Find where the given text appears and provide that cell's center as (x, y) coordinate. 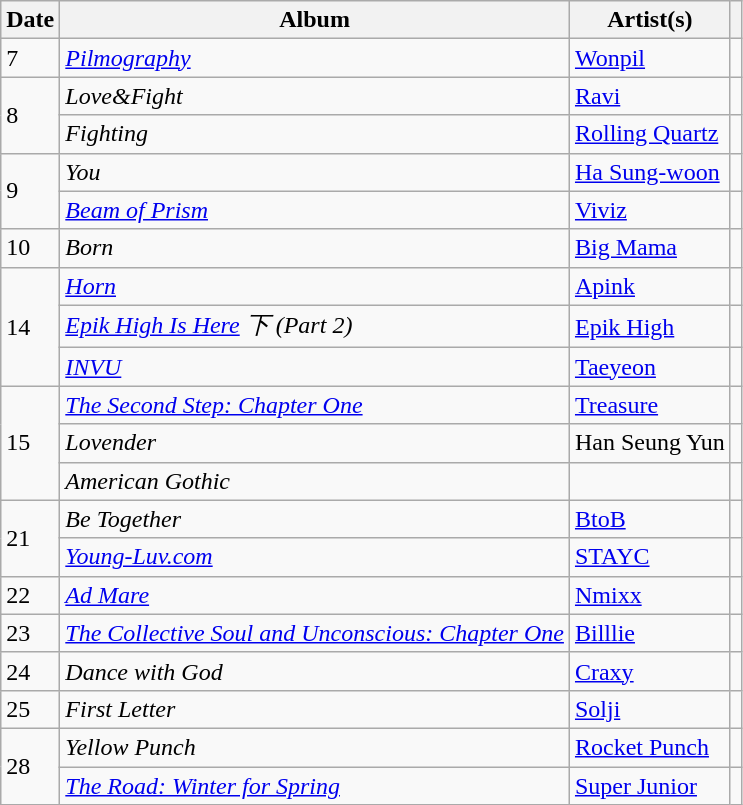
The Collective Soul and Unconscious: Chapter One (315, 633)
Born (315, 248)
Treasure (650, 405)
Billlie (650, 633)
Fighting (315, 134)
Be Together (315, 519)
The Road: Winter for Spring (315, 785)
American Gothic (315, 481)
28 (30, 766)
Epik High (650, 326)
INVU (315, 367)
22 (30, 595)
Dance with God (315, 671)
Horn (315, 286)
The Second Step: Chapter One (315, 405)
Young-Luv.com (315, 557)
Artist(s) (650, 20)
Epik High Is Here 下 (Part 2) (315, 326)
Nmixx (650, 595)
23 (30, 633)
Big Mama (650, 248)
Han Seung Yun (650, 443)
Super Junior (650, 785)
You (315, 172)
Rocket Punch (650, 747)
Ad Mare (315, 595)
Beam of Prism (315, 210)
14 (30, 326)
Ha Sung-woon (650, 172)
Pilmography (315, 58)
Apink (650, 286)
Viviz (650, 210)
24 (30, 671)
Taeyeon (650, 367)
STAYC (650, 557)
15 (30, 443)
First Letter (315, 709)
7 (30, 58)
BtoB (650, 519)
9 (30, 191)
25 (30, 709)
10 (30, 248)
Love&Fight (315, 96)
21 (30, 538)
Album (315, 20)
Date (30, 20)
8 (30, 115)
Yellow Punch (315, 747)
Wonpil (650, 58)
Rolling Quartz (650, 134)
Ravi (650, 96)
Lovender (315, 443)
Solji (650, 709)
Craxy (650, 671)
